For the text-containing cell, return its midpoint in (X, Y) coordinate format. 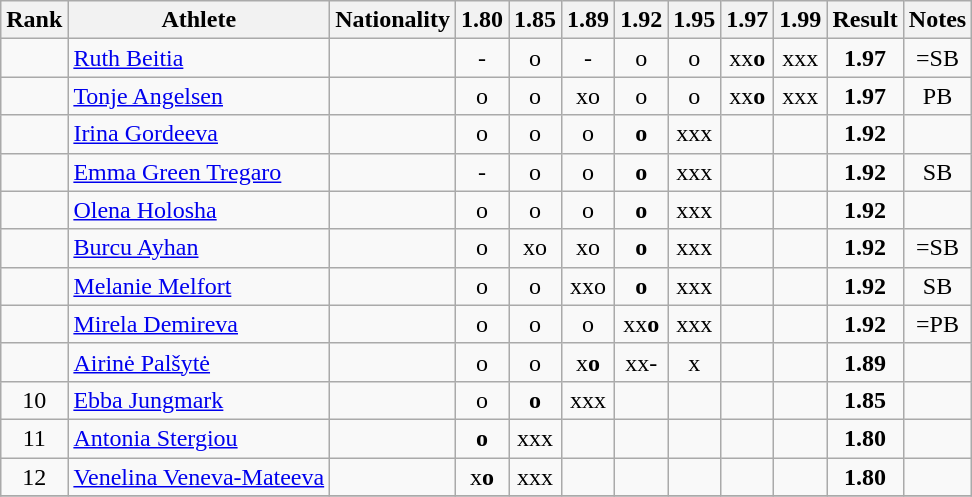
PB (937, 96)
Burcu Ayhan (199, 248)
Irina Gordeeva (199, 134)
Ruth Beitia (199, 58)
1.99 (800, 20)
Olena Holosha (199, 210)
=PB (937, 324)
Athlete (199, 20)
x (694, 362)
Tonje Angelsen (199, 96)
Mirela Demireva (199, 324)
1.95 (694, 20)
12 (34, 477)
11 (34, 438)
Ebba Jungmark (199, 400)
10 (34, 400)
Melanie Melfort (199, 286)
xx- (642, 362)
Notes (937, 20)
Rank (34, 20)
Emma Green Tregaro (199, 172)
Result (865, 20)
Venelina Veneva-Mateeva (199, 477)
Antonia Stergiou (199, 438)
Airinė Palšytė (199, 362)
Nationality (393, 20)
